Pinpoint the cell where the given text exists, returning its (x, y) midpoint coordinate. 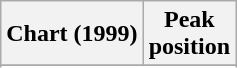
Chart (1999) (72, 34)
Peak position (189, 34)
